From the cell containing the given text, extract its center point as [X, Y] coordinate. 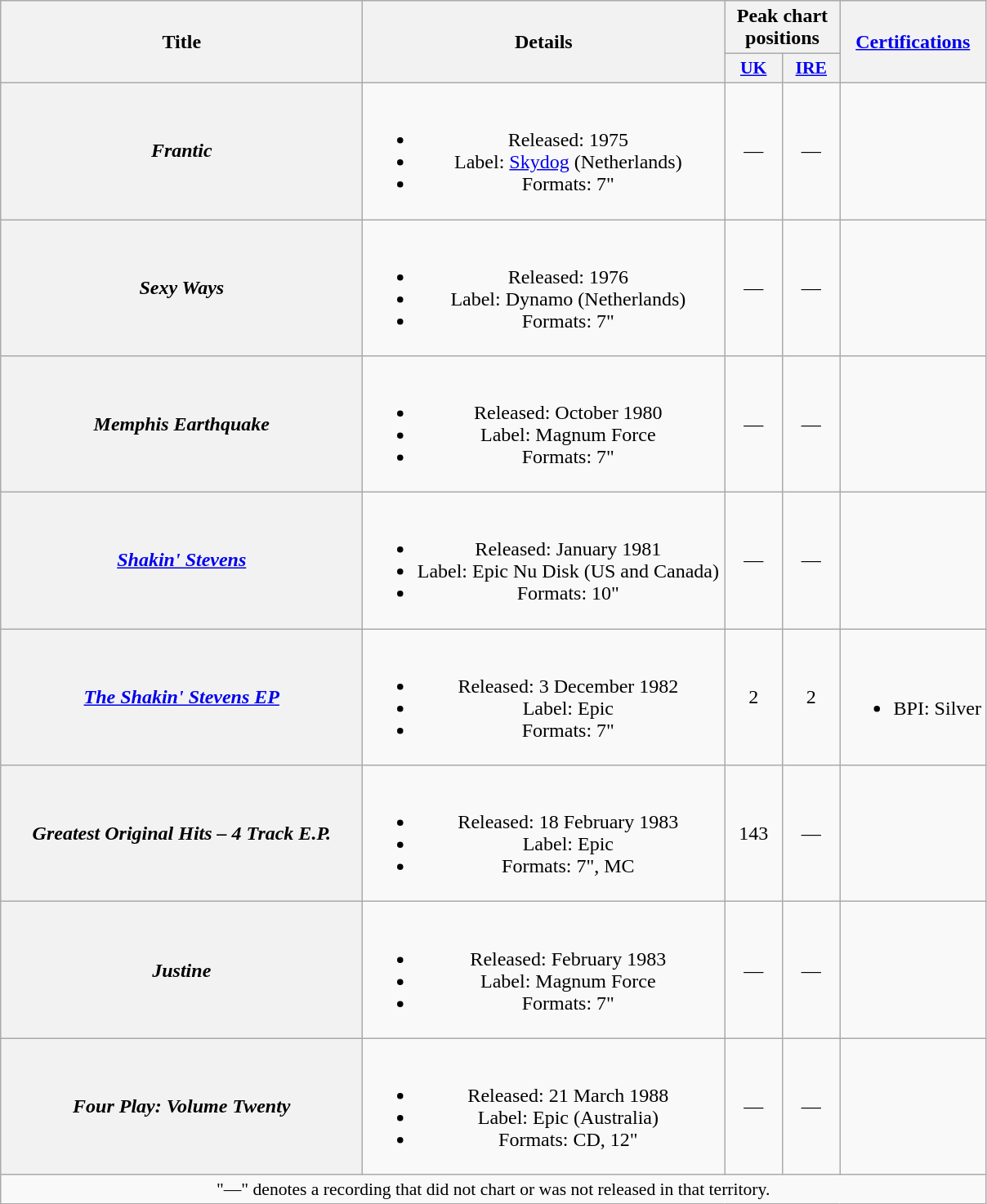
Sexy Ways [181, 288]
Justine [181, 970]
Memphis Earthquake [181, 425]
BPI: Silver [913, 698]
Shakin' Stevens [181, 560]
Released: October 1980Label: Magnum ForceFormats: 7" [544, 425]
Released: 1975Label: Skydog (Netherlands)Formats: 7" [544, 150]
Title [181, 42]
143 [753, 833]
IRE [811, 69]
The Shakin' Stevens EP [181, 698]
Certifications [913, 42]
Released: February 1983Label: Magnum ForceFormats: 7" [544, 970]
"—" denotes a recording that did not chart or was not released in that territory. [493, 1189]
Peak chart positions [783, 28]
Released: 1976Label: Dynamo (Netherlands)Formats: 7" [544, 288]
Released: January 1981Label: Epic Nu Disk (US and Canada)Formats: 10" [544, 560]
Details [544, 42]
Frantic [181, 150]
Released: 18 February 1983Label: EpicFormats: 7", MC [544, 833]
Four Play: Volume Twenty [181, 1106]
Released: 21 March 1988Label: Epic (Australia)Formats: CD, 12" [544, 1106]
Greatest Original Hits – 4 Track E.P. [181, 833]
UK [753, 69]
Released: 3 December 1982Label: EpicFormats: 7" [544, 698]
